Provide the (X, Y) coordinate of the cell's center where the given text is located.  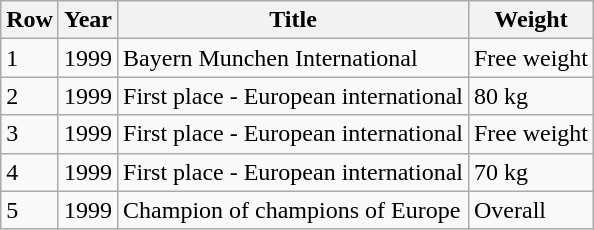
2 (30, 96)
4 (30, 172)
Weight (530, 20)
Row (30, 20)
Bayern Munchen International (294, 58)
Year (88, 20)
Champion of champions of Europe (294, 210)
Overall (530, 210)
5 (30, 210)
80 kg (530, 96)
3 (30, 134)
1 (30, 58)
70 kg (530, 172)
Title (294, 20)
